For the text-containing cell, return its midpoint in (X, Y) coordinate format. 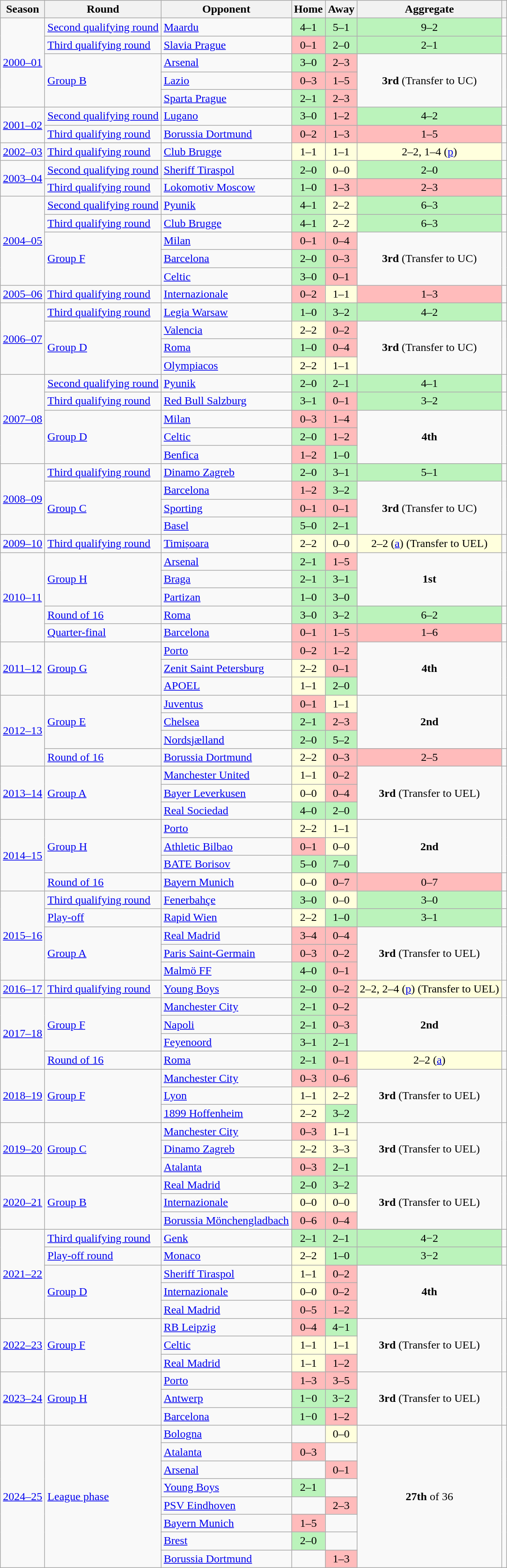
APOEL (226, 686)
27th of 36 (430, 1496)
Monaco (226, 1256)
Play-off (103, 918)
Play-off round (103, 1256)
2002–03 (22, 152)
3–4 (309, 935)
Group G (103, 668)
2022–23 (22, 1345)
Valencia (226, 330)
2021–22 (22, 1274)
Maardu (226, 27)
Nordsjælland (226, 739)
Bologna (226, 1434)
9–2 (430, 27)
Slavia Prague (226, 45)
1899 Hoffenheim (226, 1114)
2003–04 (22, 178)
2012–13 (22, 730)
2019–20 (22, 1149)
2015–16 (22, 935)
League phase (103, 1496)
Brest (226, 1541)
Timișoara (226, 544)
1st (430, 579)
3–3 (341, 1149)
2–2, 2–4 (p) (Transfer to UEL) (430, 989)
Quarter-final (103, 633)
Lyon (226, 1096)
Bayer Leverkusen (226, 793)
2–2, 1–4 (p) (430, 152)
Manchester United (226, 775)
2014–15 (22, 855)
Round (103, 9)
Away (341, 9)
Malmö FF (226, 971)
Sparta Prague (226, 98)
6–2 (430, 615)
2020–21 (22, 1203)
2018–19 (22, 1095)
Paris Saint-Germain (226, 953)
2–2 (a) (430, 1060)
2010–11 (22, 597)
Aggregate (430, 9)
7–0 (341, 864)
2000–01 (22, 63)
4−1 (341, 1327)
Fenerbahçe (226, 900)
Zenit Saint Petersburg (226, 668)
Napoli (226, 1024)
Group E (103, 722)
2011–12 (22, 668)
Borussia Mönchengladbach (226, 1220)
Basel (226, 526)
Lokomotiv Moscow (226, 187)
2017–18 (22, 1033)
2013–14 (22, 793)
2008–09 (22, 499)
1–6 (430, 633)
2001–02 (22, 125)
Sporting (226, 508)
Real Sociedad (226, 811)
Braga (226, 579)
Home (309, 9)
Red Bull Salzburg (226, 401)
Partizan (226, 597)
Benfica (226, 454)
Opponent (226, 9)
2006–07 (22, 339)
Legia Warsaw (226, 312)
2005–06 (22, 294)
2007–08 (22, 419)
2009–10 (22, 544)
2–2 (a) (Transfer to UEL) (430, 544)
Juventus (226, 704)
Lugano (226, 116)
2–5 (430, 757)
4−2 (430, 1238)
Rapid Wien (226, 918)
Antwerp (226, 1399)
2004–05 (22, 241)
PSV Eindhoven (226, 1505)
2016–17 (22, 989)
Athletic Bilbao (226, 846)
Season (22, 9)
Chelsea (226, 722)
1–4 (341, 419)
RB Leipzig (226, 1327)
2024–25 (22, 1496)
5–2 (341, 739)
0–5 (309, 1309)
Genk (226, 1238)
Olympiacos (226, 365)
3–5 (341, 1381)
Lazio (226, 80)
2023–24 (22, 1399)
Feyenoord (226, 1042)
BATE Borisov (226, 864)
